Return the [X, Y] coordinate for the center point of the cell that contains the specified text.  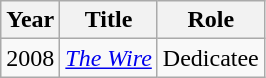
Title [109, 20]
The Wire [109, 58]
2008 [30, 58]
Dedicatee [210, 58]
Role [210, 20]
Year [30, 20]
